Identify which cell holds the provided text, then report its (X, Y) central coordinate. 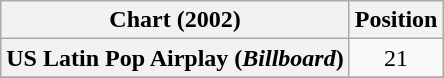
21 (396, 58)
US Latin Pop Airplay (Billboard) (175, 58)
Chart (2002) (175, 20)
Position (396, 20)
